Scan for the cell matching the given text and deliver its (X, Y) coordinate at center. 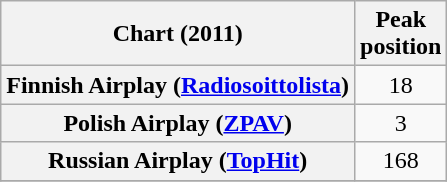
Chart (2011) (178, 34)
18 (401, 85)
Polish Airplay (ZPAV) (178, 123)
168 (401, 161)
Finnish Airplay (Radiosoittolista) (178, 85)
Russian Airplay (TopHit) (178, 161)
Peakposition (401, 34)
3 (401, 123)
